Identify which cell holds the provided text, then report its [X, Y] central coordinate. 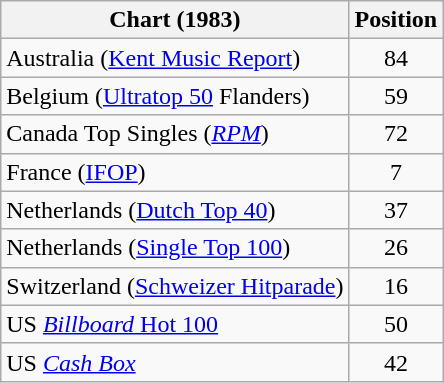
Netherlands (Single Top 100) [175, 248]
Canada Top Singles (RPM) [175, 134]
US Billboard Hot 100 [175, 324]
72 [396, 134]
26 [396, 248]
37 [396, 210]
Switzerland (Schweizer Hitparade) [175, 286]
Australia (Kent Music Report) [175, 58]
Belgium (Ultratop 50 Flanders) [175, 96]
Netherlands (Dutch Top 40) [175, 210]
Chart (1983) [175, 20]
7 [396, 172]
16 [396, 286]
84 [396, 58]
59 [396, 96]
US Cash Box [175, 362]
50 [396, 324]
Position [396, 20]
France (IFOP) [175, 172]
42 [396, 362]
